Return (X, Y) of the center of cell containing provided text 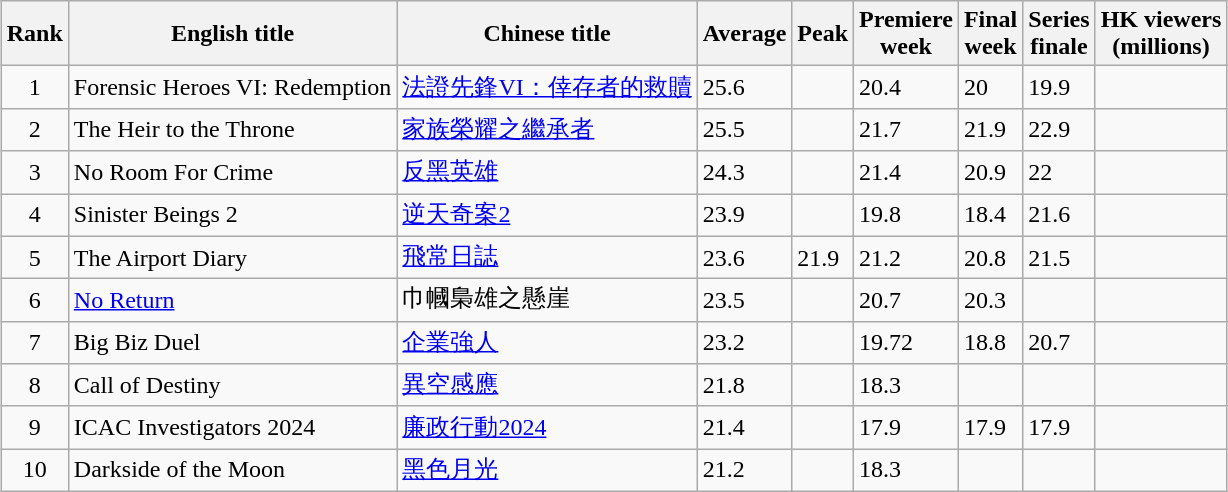
No Return (232, 300)
18.8 (990, 342)
18.4 (990, 216)
黑色月光 (547, 470)
25.6 (744, 88)
22 (1059, 172)
巾幗梟雄之懸崖 (547, 300)
English title (232, 34)
20.9 (990, 172)
20.3 (990, 300)
飛常日誌 (547, 258)
The Airport Diary (232, 258)
Chinese title (547, 34)
21.5 (1059, 258)
23.9 (744, 216)
The Heir to the Throne (232, 130)
1 (34, 88)
ICAC Investigators 2024 (232, 428)
20 (990, 88)
24.3 (744, 172)
19.8 (906, 216)
Call of Destiny (232, 386)
Premiereweek (906, 34)
25.5 (744, 130)
21.6 (1059, 216)
Average (744, 34)
法證先鋒VI：倖存者的救贖 (547, 88)
HK viewers(millions) (1161, 34)
7 (34, 342)
Seriesfinale (1059, 34)
Darkside of the Moon (232, 470)
21.7 (906, 130)
23.2 (744, 342)
9 (34, 428)
5 (34, 258)
23.5 (744, 300)
4 (34, 216)
23.6 (744, 258)
企業強人 (547, 342)
Sinister Beings 2 (232, 216)
6 (34, 300)
Finalweek (990, 34)
Forensic Heroes VI: Redemption (232, 88)
22.9 (1059, 130)
廉政行動2024 (547, 428)
No Room For Crime (232, 172)
異空感應 (547, 386)
逆天奇案2 (547, 216)
3 (34, 172)
8 (34, 386)
2 (34, 130)
Big Biz Duel (232, 342)
Rank (34, 34)
家族榮耀之繼承者 (547, 130)
10 (34, 470)
21.8 (744, 386)
19.9 (1059, 88)
19.72 (906, 342)
20.8 (990, 258)
Peak (823, 34)
反黑英雄 (547, 172)
20.4 (906, 88)
